Search for the cell housing the specified text and yield its (X, Y) center coordinate. 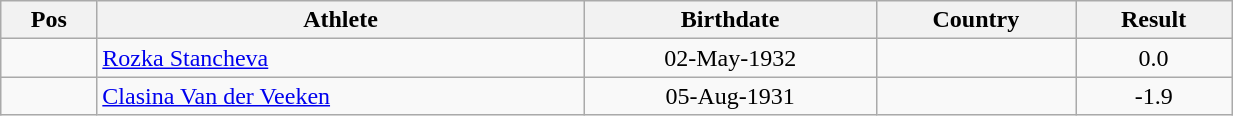
Clasina Van der Veeken (340, 96)
-1.9 (1154, 96)
Country (976, 20)
05-Aug-1931 (730, 96)
Rozka Stancheva (340, 58)
Pos (49, 20)
0.0 (1154, 58)
Result (1154, 20)
02-May-1932 (730, 58)
Athlete (340, 20)
Birthdate (730, 20)
